Detect which cell encompasses the target text, then output its [x, y] center coordinate. 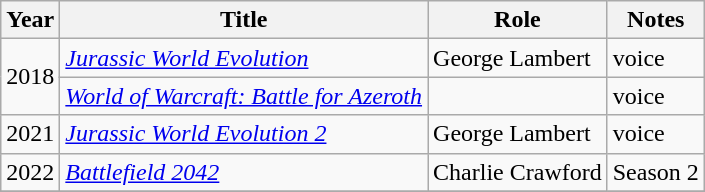
Title [244, 20]
2021 [30, 134]
Jurassic World Evolution 2 [244, 134]
Year [30, 20]
World of Warcraft: Battle for Azeroth [244, 96]
Notes [656, 20]
2018 [30, 77]
Battlefield 2042 [244, 172]
2022 [30, 172]
Season 2 [656, 172]
Role [518, 20]
Charlie Crawford [518, 172]
Jurassic World Evolution [244, 58]
